Locate the cell with the specified text and output its [x, y] center coordinate. 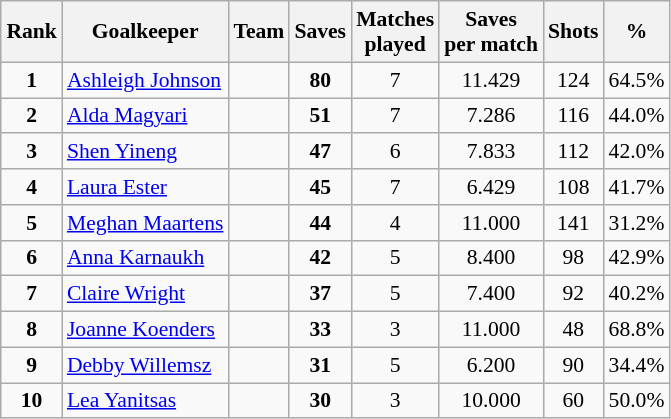
31 [320, 365]
1 [32, 80]
Savesper match [491, 32]
41.7% [637, 187]
Goalkeeper [146, 32]
10.000 [491, 401]
Shen Yineng [146, 152]
Rank [32, 32]
Meghan Maartens [146, 223]
47 [320, 152]
112 [574, 152]
80 [320, 80]
92 [574, 294]
Joanne Koenders [146, 330]
50.0% [637, 401]
7.833 [491, 152]
Lea Yanitsas [146, 401]
124 [574, 80]
Shots [574, 32]
44 [320, 223]
116 [574, 116]
42.0% [637, 152]
6.429 [491, 187]
8 [32, 330]
33 [320, 330]
40.2% [637, 294]
Anna Karnaukh [146, 258]
34.4% [637, 365]
Debby Willemsz [146, 365]
Team [258, 32]
51 [320, 116]
Ashleigh Johnson [146, 80]
9 [32, 365]
108 [574, 187]
Laura Ester [146, 187]
90 [574, 365]
60 [574, 401]
Saves [320, 32]
7.286 [491, 116]
10 [32, 401]
7.400 [491, 294]
6.200 [491, 365]
45 [320, 187]
37 [320, 294]
30 [320, 401]
Claire Wright [146, 294]
8.400 [491, 258]
68.8% [637, 330]
Matchesplayed [395, 32]
44.0% [637, 116]
141 [574, 223]
11.429 [491, 80]
64.5% [637, 80]
48 [574, 330]
% [637, 32]
Alda Magyari [146, 116]
31.2% [637, 223]
98 [574, 258]
42 [320, 258]
42.9% [637, 258]
2 [32, 116]
